Search for the cell housing the specified text and yield its [X, Y] center coordinate. 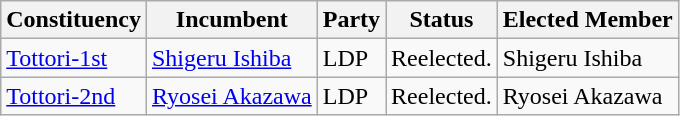
Status [442, 20]
Constituency [74, 20]
Tottori-1st [74, 58]
Party [351, 20]
Incumbent [232, 20]
Tottori-2nd [74, 96]
Elected Member [588, 20]
